Provide the (X, Y) coordinate of the cell's center where the given text is located.  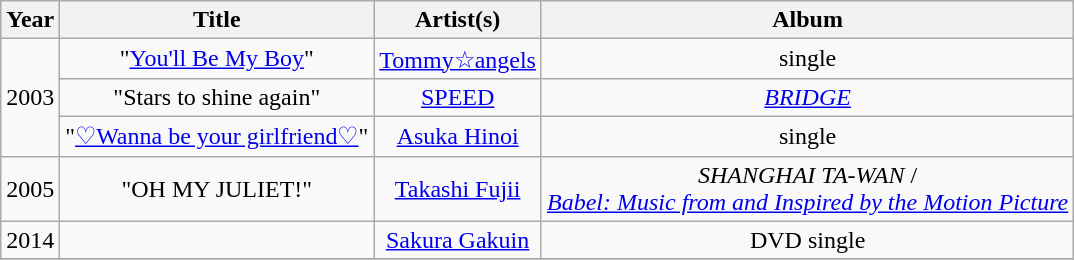
2014 (30, 240)
"You'll Be My Boy" (217, 59)
Tommy☆angels (458, 59)
Title (217, 20)
"Stars to shine again" (217, 97)
Year (30, 20)
SPEED (458, 97)
Takashi Fujii (458, 188)
2003 (30, 98)
2005 (30, 188)
"♡Wanna be your girlfriend♡" (217, 136)
Artist(s) (458, 20)
SHANGHAI TA-WAN /Babel: Music from and Inspired by the Motion Picture (807, 188)
Sakura Gakuin (458, 240)
DVD single (807, 240)
Asuka Hinoi (458, 136)
"OH MY JULIET!" (217, 188)
BRIDGE (807, 97)
Album (807, 20)
